Search for the cell housing the specified text and yield its (X, Y) center coordinate. 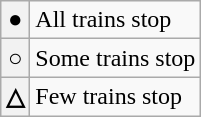
Few trains stop (116, 97)
Some trains stop (116, 58)
△ (16, 97)
All trains stop (116, 20)
● (16, 20)
○ (16, 58)
